Pinpoint the cell where the given text exists, returning its [X, Y] midpoint coordinate. 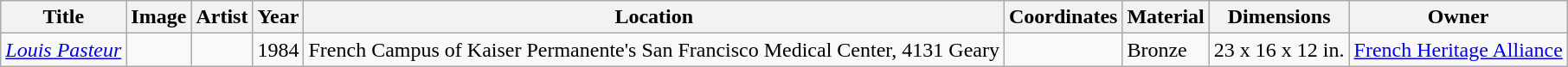
French Campus of Kaiser Permanente's San Francisco Medical Center, 4131 Geary [654, 50]
Dimensions [1279, 17]
Year [279, 17]
Artist [222, 17]
Owner [1458, 17]
French Heritage Alliance [1458, 50]
Bronze [1166, 50]
Location [654, 17]
1984 [279, 50]
Coordinates [1064, 17]
Louis Pasteur [64, 50]
Material [1166, 17]
23 x 16 x 12 in. [1279, 50]
Image [159, 17]
Title [64, 17]
